Output the (x, y) coordinate of the center of the cell containing the given text.  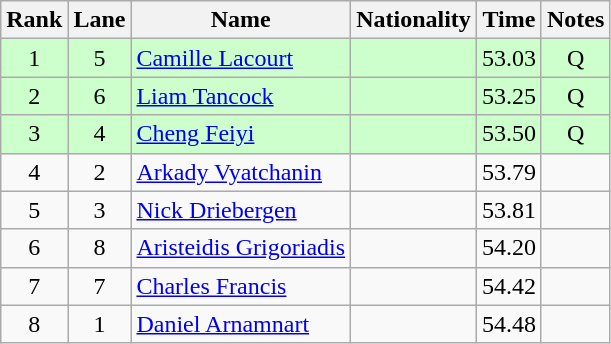
Daniel Arnamnart (241, 324)
Nationality (414, 20)
54.42 (508, 286)
Liam Tancock (241, 96)
53.79 (508, 172)
Nick Driebergen (241, 210)
Notes (575, 20)
54.20 (508, 248)
Charles Francis (241, 286)
Name (241, 20)
Time (508, 20)
Cheng Feiyi (241, 134)
Arkady Vyatchanin (241, 172)
Rank (34, 20)
53.25 (508, 96)
Aristeidis Grigoriadis (241, 248)
54.48 (508, 324)
53.03 (508, 58)
Camille Lacourt (241, 58)
53.50 (508, 134)
Lane (100, 20)
53.81 (508, 210)
